Pinpoint the cell where the given text exists, returning its (x, y) midpoint coordinate. 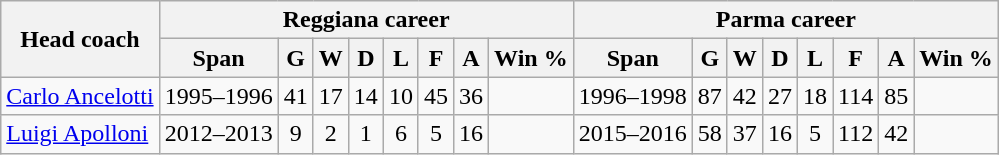
2015–2016 (632, 134)
1 (366, 134)
10 (400, 96)
Reggiana career (366, 20)
85 (896, 96)
112 (856, 134)
Head coach (80, 39)
58 (710, 134)
17 (330, 96)
36 (470, 96)
14 (366, 96)
114 (856, 96)
Luigi Apolloni (80, 134)
9 (296, 134)
Parma career (786, 20)
2 (330, 134)
27 (780, 96)
Carlo Ancelotti (80, 96)
37 (744, 134)
1996–1998 (632, 96)
6 (400, 134)
18 (814, 96)
2012–2013 (218, 134)
87 (710, 96)
45 (436, 96)
1995–1996 (218, 96)
41 (296, 96)
